Identify which cell holds the provided text, then report its [X, Y] central coordinate. 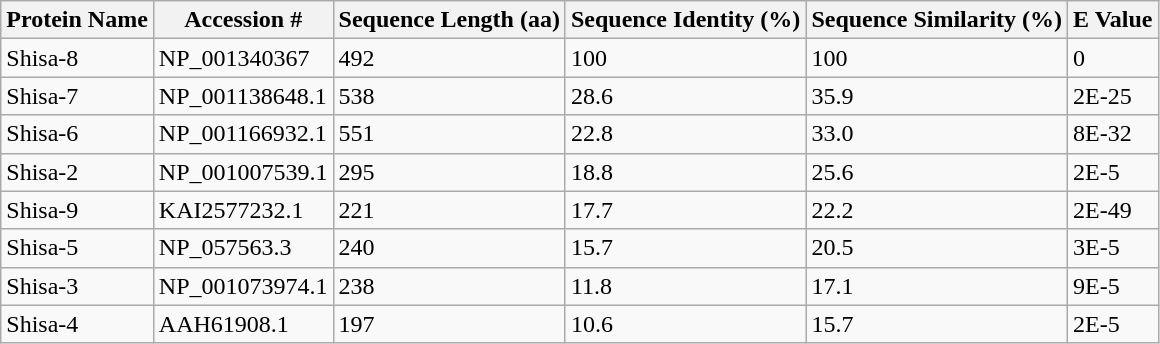
Sequence Identity (%) [685, 20]
17.7 [685, 210]
AAH61908.1 [243, 324]
295 [449, 172]
221 [449, 210]
NP_001340367 [243, 58]
NP_001138648.1 [243, 96]
Shisa-6 [78, 134]
E Value [1113, 20]
Shisa-7 [78, 96]
KAI2577232.1 [243, 210]
Shisa-3 [78, 286]
NP_057563.3 [243, 248]
25.6 [937, 172]
8E-32 [1113, 134]
18.8 [685, 172]
238 [449, 286]
28.6 [685, 96]
Protein Name [78, 20]
2E-25 [1113, 96]
33.0 [937, 134]
197 [449, 324]
538 [449, 96]
10.6 [685, 324]
20.5 [937, 248]
Shisa-2 [78, 172]
11.8 [685, 286]
NP_001007539.1 [243, 172]
2E-49 [1113, 210]
Shisa-5 [78, 248]
Shisa-4 [78, 324]
0 [1113, 58]
NP_001166932.1 [243, 134]
492 [449, 58]
NP_001073974.1 [243, 286]
Accession # [243, 20]
551 [449, 134]
Sequence Length (aa) [449, 20]
22.8 [685, 134]
240 [449, 248]
3E-5 [1113, 248]
17.1 [937, 286]
Shisa-9 [78, 210]
Sequence Similarity (%) [937, 20]
22.2 [937, 210]
35.9 [937, 96]
Shisa-8 [78, 58]
9E-5 [1113, 286]
